Return the (X, Y) coordinate for the center point of the cell that contains the specified text.  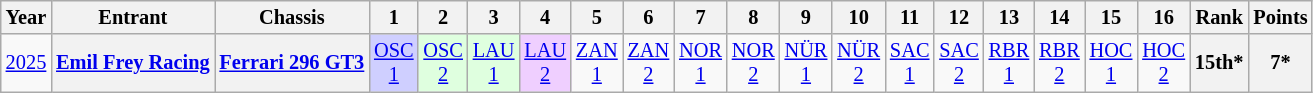
11 (910, 17)
15 (1112, 17)
HOC1 (1112, 63)
2 (442, 17)
15th* (1219, 63)
9 (806, 17)
SAC1 (910, 63)
NOR2 (754, 63)
Chassis (292, 17)
12 (958, 17)
SAC2 (958, 63)
10 (858, 17)
Year (26, 17)
LAU2 (545, 63)
RBR2 (1059, 63)
Ferrari 296 GT3 (292, 63)
8 (754, 17)
LAU1 (494, 63)
13 (1009, 17)
NÜR1 (806, 63)
OSC1 (394, 63)
HOC2 (1164, 63)
Points (1280, 17)
NOR1 (700, 63)
7* (1280, 63)
NÜR2 (858, 63)
1 (394, 17)
Emil Frey Racing (132, 63)
4 (545, 17)
2025 (26, 63)
ZAN1 (597, 63)
ZAN2 (649, 63)
3 (494, 17)
OSC2 (442, 63)
5 (597, 17)
6 (649, 17)
14 (1059, 17)
Rank (1219, 17)
RBR1 (1009, 63)
7 (700, 17)
16 (1164, 17)
Entrant (132, 17)
